Locate the cell with the specified text and output its (x, y) center coordinate. 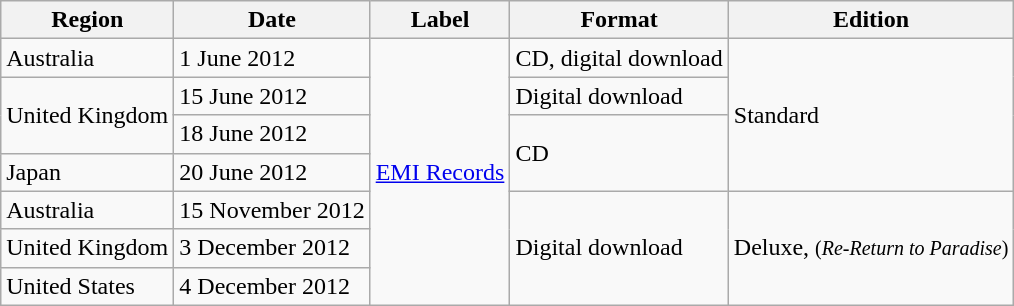
Label (440, 20)
Region (88, 20)
3 December 2012 (272, 248)
EMI Records (440, 172)
Deluxe, (Re-Return to Paradise) (871, 248)
18 June 2012 (272, 134)
15 June 2012 (272, 96)
Edition (871, 20)
CD (619, 153)
Format (619, 20)
United States (88, 286)
Japan (88, 172)
CD, digital download (619, 58)
20 June 2012 (272, 172)
4 December 2012 (272, 286)
1 June 2012 (272, 58)
Date (272, 20)
Standard (871, 115)
15 November 2012 (272, 210)
